Find where the given text appears and provide that cell's center as (x, y) coordinate. 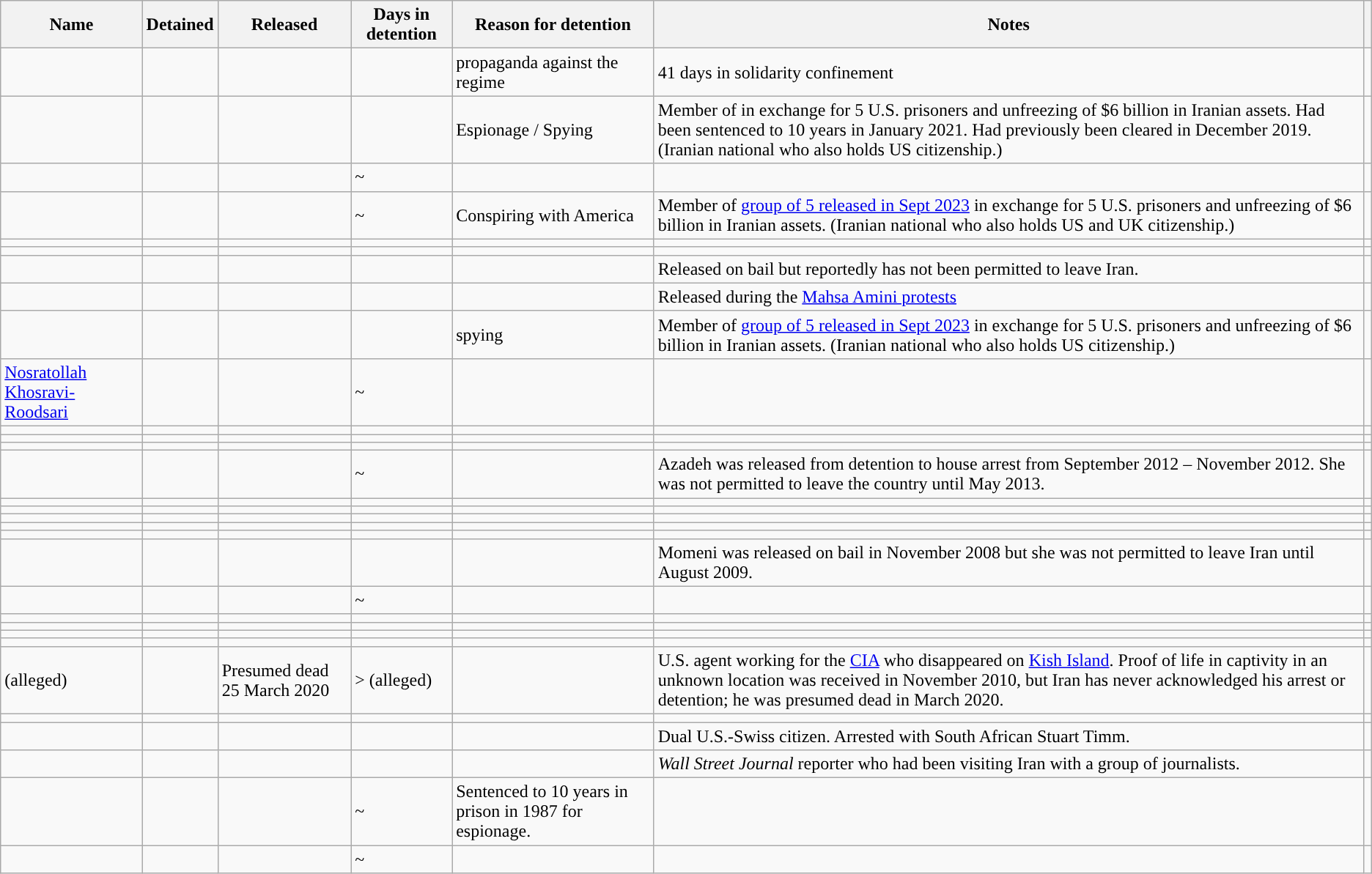
Wall Street Journal reporter who had been visiting Iran with a group of journalists. (1008, 764)
Conspiring with America (553, 215)
Dual U.S.-Swiss citizen. Arrested with South African Stuart Timm. (1008, 736)
> (alleged) (402, 680)
Nosratollah Khosravi-Roodsari (72, 392)
Presumed dead 25 March 2020 (284, 680)
Momeni was released on bail in November 2008 but she was not permitted to leave Iran until August 2009. (1008, 563)
Reason for detention (553, 25)
Released on bail but reportedly has not been permitted to leave Iran. (1008, 269)
Released during the Mahsa Amini protests (1008, 297)
spying (553, 334)
Days in detention (402, 25)
propaganda against the regime (553, 72)
Notes (1008, 25)
Azadeh was released from detention to house arrest from September 2012 – November 2012. She was not permitted to leave the country until May 2013. (1008, 475)
Espionage / Spying (553, 130)
(alleged) (72, 680)
Sentenced to 10 years in prison in 1987 for espionage. (553, 812)
Released (284, 25)
Name (72, 25)
Detained (180, 25)
41 days in solidarity confinement (1008, 72)
